Provide the [x, y] coordinate of the cell's center where the given text is located.  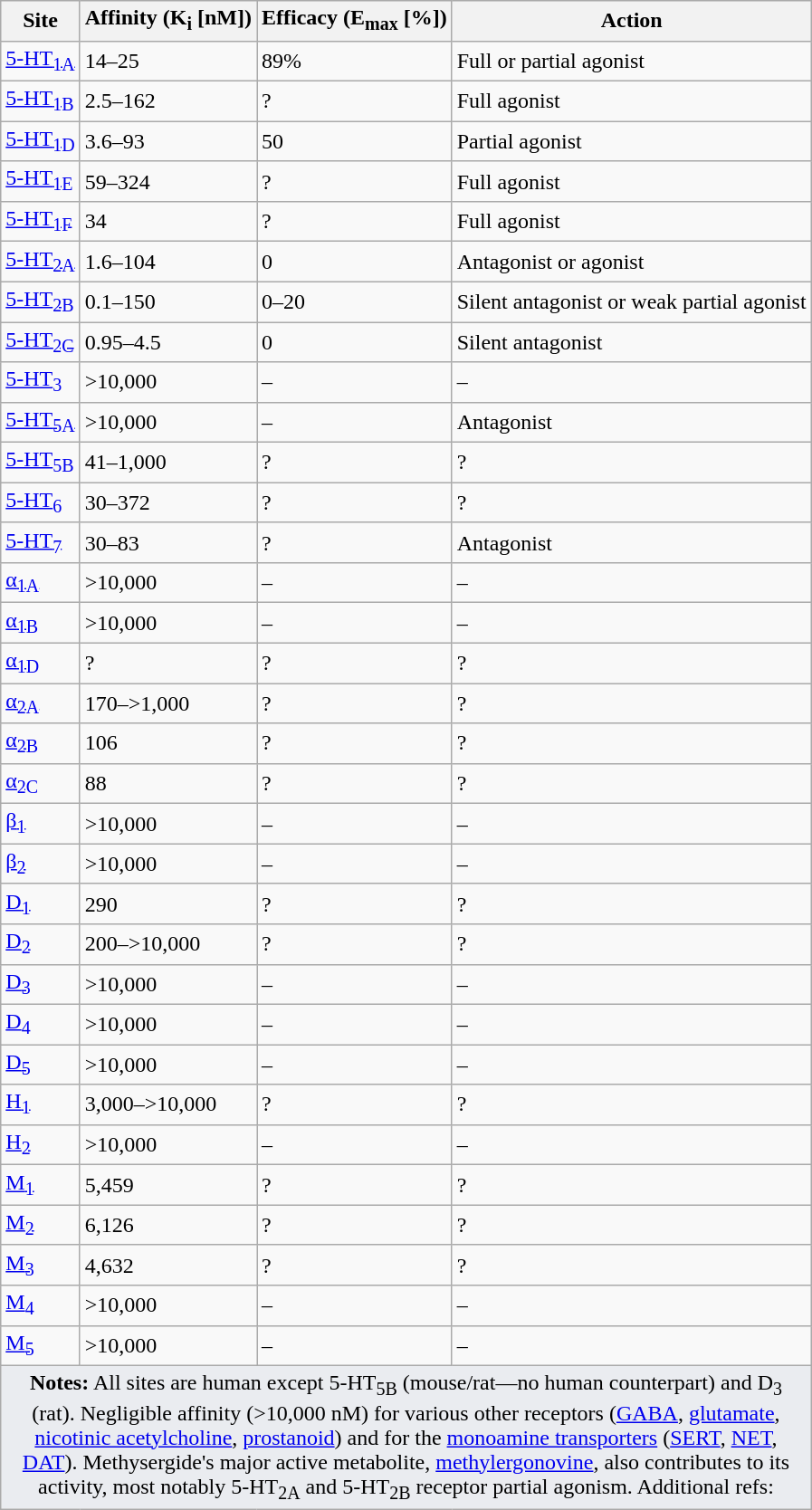
Partial agonist [632, 141]
0–20 [355, 301]
5-HT2B [40, 301]
1.6–104 [168, 262]
34 [168, 221]
89% [355, 61]
D1 [40, 903]
5-HT6 [40, 502]
14–25 [168, 61]
H2 [40, 1144]
Site [40, 21]
D5 [40, 1065]
5-HT2A [40, 262]
5-HT5A [40, 422]
Efficacy (Emax [%]) [355, 21]
5-HT3 [40, 382]
Silent antagonist or weak partial agonist [632, 301]
5,459 [168, 1185]
Affinity (Ki [nM]) [168, 21]
M5 [40, 1345]
Silent antagonist [632, 342]
α1D [40, 663]
5-HT2C [40, 342]
88 [168, 783]
β2 [40, 864]
α2C [40, 783]
3.6–93 [168, 141]
M4 [40, 1305]
30–372 [168, 502]
5-HT5B [40, 463]
50 [355, 141]
59–324 [168, 181]
0.95–4.5 [168, 342]
D4 [40, 1024]
200–>10,000 [168, 944]
4,632 [168, 1265]
5-HT1B [40, 100]
5-HT7 [40, 542]
α1A [40, 583]
α2B [40, 743]
2.5–162 [168, 100]
3,000–>10,000 [168, 1104]
Antagonist or agonist [632, 262]
106 [168, 743]
D2 [40, 944]
M3 [40, 1265]
Full or partial agonist [632, 61]
5-HT1F [40, 221]
α1B [40, 623]
170–>1,000 [168, 703]
H1 [40, 1104]
5-HT1E [40, 181]
6,126 [168, 1225]
0.1–150 [168, 301]
β1 [40, 824]
D3 [40, 984]
Action [632, 21]
30–83 [168, 542]
41–1,000 [168, 463]
290 [168, 903]
5-HT1A [40, 61]
M1 [40, 1185]
α2A [40, 703]
M2 [40, 1225]
5-HT1D [40, 141]
